Return (x, y) of the center of cell containing provided text 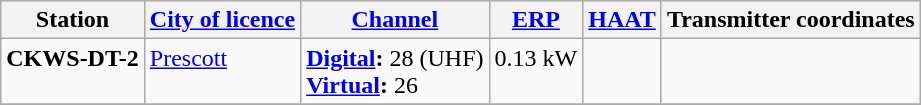
CKWS-DT-2 (73, 72)
City of licence (222, 20)
Channel (395, 20)
Station (73, 20)
0.13 kW (536, 72)
Transmitter coordinates (790, 20)
Digital: 28 (UHF)Virtual: 26 (395, 72)
Prescott (222, 72)
HAAT (622, 20)
ERP (536, 20)
